Locate the cell with the specified text and output its (X, Y) center coordinate. 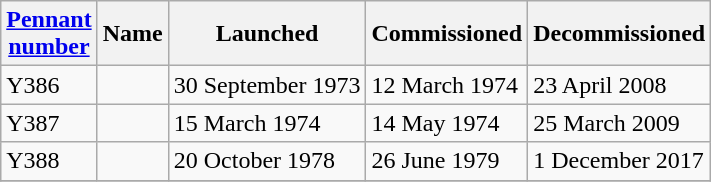
Launched (267, 34)
Commissioned (447, 34)
Y388 (49, 161)
12 March 1974 (447, 85)
26 June 1979 (447, 161)
25 March 2009 (620, 123)
30 September 1973 (267, 85)
Y386 (49, 85)
14 May 1974 (447, 123)
1 December 2017 (620, 161)
Pennantnumber (49, 34)
23 April 2008 (620, 85)
Name (132, 34)
20 October 1978 (267, 161)
Decommissioned (620, 34)
15 March 1974 (267, 123)
Y387 (49, 123)
